Extract the (x, y) coordinate from the center of the cell holding the provided text.  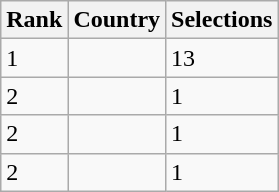
Rank (34, 20)
Selections (222, 20)
13 (222, 58)
Country (117, 20)
